Scan for the cell matching the given text and deliver its (X, Y) coordinate at center. 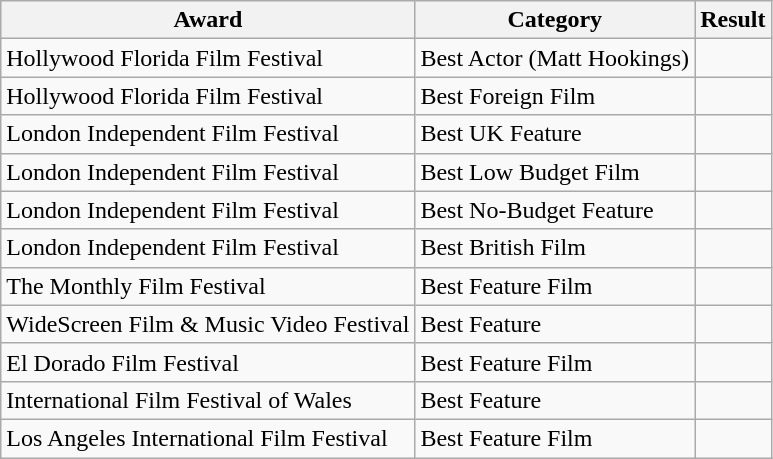
International Film Festival of Wales (208, 400)
Best Actor (Matt Hookings) (555, 58)
Los Angeles International Film Festival (208, 438)
Best Low Budget Film (555, 172)
Best Foreign Film (555, 96)
El Dorado Film Festival (208, 362)
Best No-Budget Feature (555, 210)
Award (208, 20)
The Monthly Film Festival (208, 286)
Best British Film (555, 248)
Result (733, 20)
WideScreen Film & Music Video Festival (208, 324)
Best UK Feature (555, 134)
Category (555, 20)
